Return [x, y] of the center of cell containing provided text 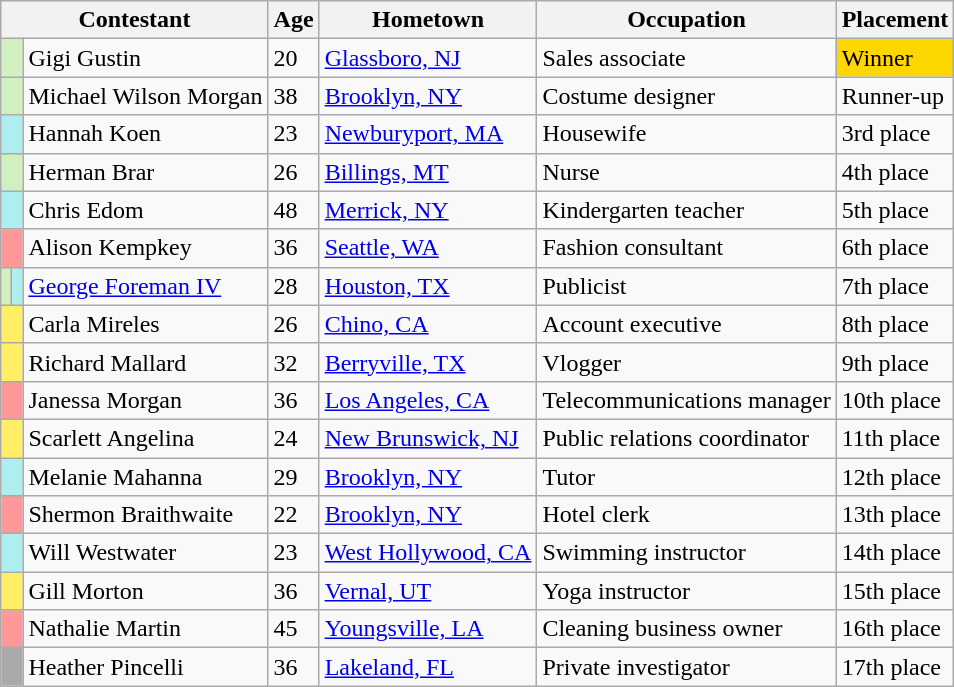
Placement [895, 20]
10th place [895, 400]
Private investigator [686, 667]
Nathalie Martin [146, 629]
Vlogger [686, 362]
28 [294, 286]
Hannah Koen [146, 134]
Yoga instructor [686, 591]
Merrick, NY [428, 210]
Public relations coordinator [686, 438]
Shermon Braithwaite [146, 515]
48 [294, 210]
Winner [895, 58]
Telecommunications manager [686, 400]
11th place [895, 438]
Kindergarten teacher [686, 210]
17th place [895, 667]
Hotel clerk [686, 515]
16th place [895, 629]
Richard Mallard [146, 362]
Alison Kempkey [146, 248]
Janessa Morgan [146, 400]
38 [294, 96]
4th place [895, 172]
Billings, MT [428, 172]
Scarlett Angelina [146, 438]
Costume designer [686, 96]
Cleaning business owner [686, 629]
Housewife [686, 134]
24 [294, 438]
Herman Brar [146, 172]
Swimming instructor [686, 553]
Youngsville, LA [428, 629]
Hometown [428, 20]
13th place [895, 515]
15th place [895, 591]
32 [294, 362]
7th place [895, 286]
Gigi Gustin [146, 58]
8th place [895, 324]
29 [294, 477]
Chris Edom [146, 210]
Heather Pincelli [146, 667]
20 [294, 58]
West Hollywood, CA [428, 553]
Age [294, 20]
5th place [895, 210]
Los Angeles, CA [428, 400]
Occupation [686, 20]
3rd place [895, 134]
Glassboro, NJ [428, 58]
Will Westwater [146, 553]
Michael Wilson Morgan [146, 96]
Runner-up [895, 96]
Chino, CA [428, 324]
George Foreman IV [146, 286]
22 [294, 515]
Houston, TX [428, 286]
Nurse [686, 172]
Tutor [686, 477]
6th place [895, 248]
New Brunswick, NJ [428, 438]
Account executive [686, 324]
Contestant [134, 20]
12th place [895, 477]
Seattle, WA [428, 248]
Gill Morton [146, 591]
Newburyport, MA [428, 134]
Vernal, UT [428, 591]
Publicist [686, 286]
14th place [895, 553]
Sales associate [686, 58]
45 [294, 629]
9th place [895, 362]
Fashion consultant [686, 248]
Carla Mireles [146, 324]
Lakeland, FL [428, 667]
Melanie Mahanna [146, 477]
Berryville, TX [428, 362]
